From the cell containing the given text, extract its center point as [X, Y] coordinate. 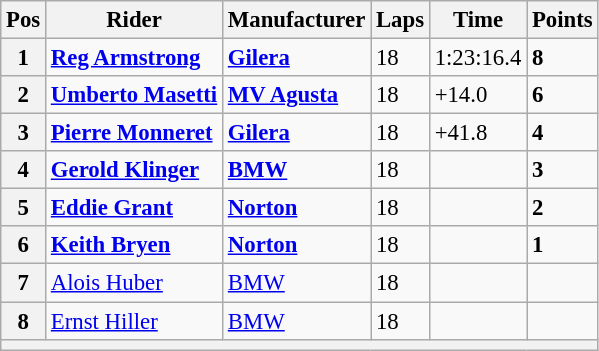
Eddie Grant [134, 208]
Points [562, 20]
Ernst Hiller [134, 321]
Keith Bryen [134, 245]
+41.8 [478, 133]
Laps [400, 20]
Manufacturer [296, 20]
Rider [134, 20]
7 [24, 283]
5 [24, 208]
MV Agusta [296, 95]
+14.0 [478, 95]
1:23:16.4 [478, 58]
Umberto Masetti [134, 95]
Alois Huber [134, 283]
Time [478, 20]
Pierre Monneret [134, 133]
Gerold Klinger [134, 170]
Pos [24, 20]
Reg Armstrong [134, 58]
